Scan for the cell matching the given text and deliver its [x, y] coordinate at center. 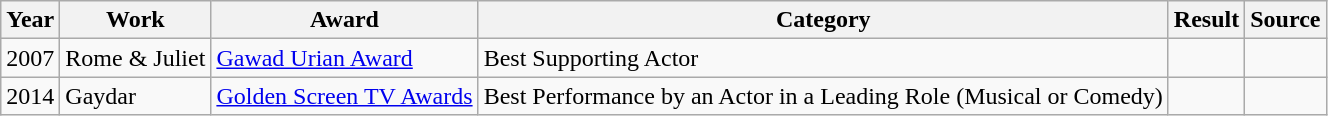
Gawad Urian Award [344, 58]
Best Performance by an Actor in a Leading Role (Musical or Comedy) [823, 96]
Work [136, 20]
2014 [30, 96]
Result [1206, 20]
Category [823, 20]
Year [30, 20]
Gaydar [136, 96]
Golden Screen TV Awards [344, 96]
Best Supporting Actor [823, 58]
Rome & Juliet [136, 58]
Source [1286, 20]
Award [344, 20]
2007 [30, 58]
